Capture the cell that displays the provided text and extract its (x, y) central coordinate. 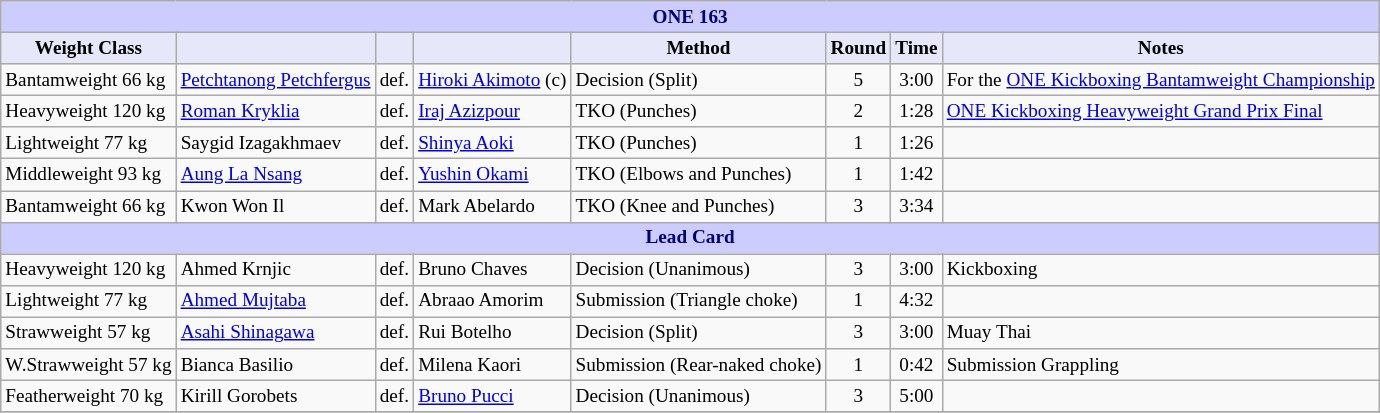
Muay Thai (1160, 333)
Round (858, 48)
Submission (Rear-naked choke) (698, 365)
Submission (Triangle choke) (698, 301)
Ahmed Mujtaba (276, 301)
Middleweight 93 kg (88, 175)
4:32 (916, 301)
Abraao Amorim (492, 301)
1:42 (916, 175)
Lead Card (690, 238)
Kirill Gorobets (276, 396)
Hiroki Akimoto (c) (492, 80)
Bianca Basilio (276, 365)
ONE 163 (690, 17)
3:34 (916, 206)
1:26 (916, 143)
Bruno Pucci (492, 396)
5 (858, 80)
W.Strawweight 57 kg (88, 365)
Iraj Azizpour (492, 111)
Yushin Okami (492, 175)
Asahi Shinagawa (276, 333)
Bruno Chaves (492, 270)
Saygid Izagakhmaev (276, 143)
TKO (Knee and Punches) (698, 206)
Mark Abelardo (492, 206)
Rui Botelho (492, 333)
Kwon Won Il (276, 206)
Roman Kryklia (276, 111)
Weight Class (88, 48)
Ahmed Krnjic (276, 270)
TKO (Elbows and Punches) (698, 175)
Featherweight 70 kg (88, 396)
1:28 (916, 111)
Submission Grappling (1160, 365)
0:42 (916, 365)
Time (916, 48)
2 (858, 111)
Milena Kaori (492, 365)
5:00 (916, 396)
Aung La Nsang (276, 175)
Petchtanong Petchfergus (276, 80)
Notes (1160, 48)
Strawweight 57 kg (88, 333)
For the ONE Kickboxing Bantamweight Championship (1160, 80)
Method (698, 48)
Shinya Aoki (492, 143)
Kickboxing (1160, 270)
ONE Kickboxing Heavyweight Grand Prix Final (1160, 111)
